Identify which cell holds the provided text, then report its (x, y) central coordinate. 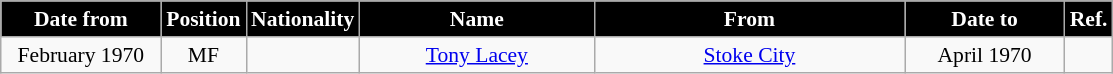
Tony Lacey (476, 55)
MF (204, 55)
Nationality (302, 19)
Name (476, 19)
Stoke City (749, 55)
From (749, 19)
Ref. (1089, 19)
Date from (81, 19)
Position (204, 19)
February 1970 (81, 55)
Date to (985, 19)
April 1970 (985, 55)
